Output the (X, Y) coordinate of the center of the cell containing the given text.  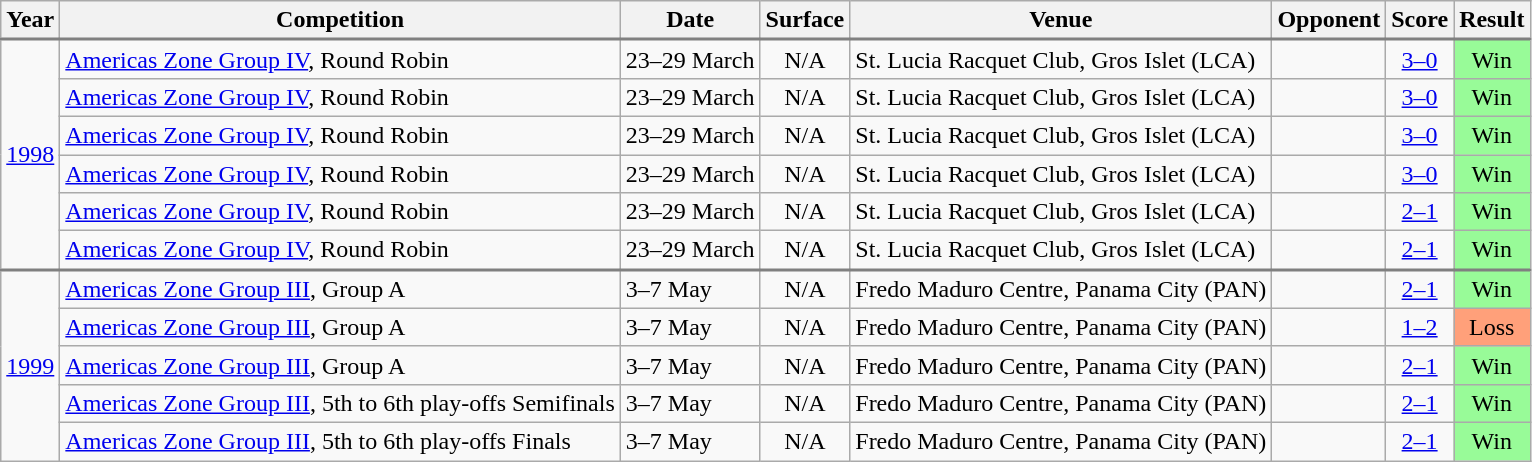
1998 (30, 155)
Venue (1061, 20)
Loss (1492, 327)
Surface (805, 20)
1999 (30, 364)
Date (690, 20)
1–2 (1420, 327)
Score (1420, 20)
Americas Zone Group III, 5th to 6th play-offs Finals (340, 441)
Year (30, 20)
Result (1492, 20)
Americas Zone Group III, 5th to 6th play-offs Semifinals (340, 403)
Opponent (1329, 20)
Competition (340, 20)
